Pinpoint the cell where the given text exists, returning its [X, Y] midpoint coordinate. 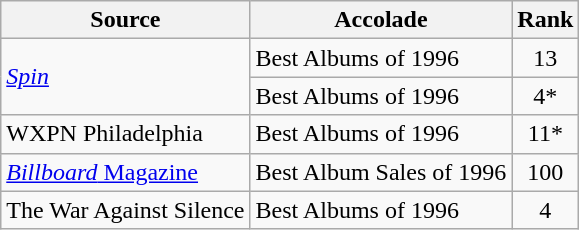
4 [546, 210]
Accolade [381, 20]
4* [546, 96]
100 [546, 172]
WXPN Philadelphia [126, 134]
Source [126, 20]
Billboard Magazine [126, 172]
Best Album Sales of 1996 [381, 172]
The War Against Silence [126, 210]
Rank [546, 20]
11* [546, 134]
Spin [126, 77]
13 [546, 58]
